Return [x, y] of the center of cell containing provided text 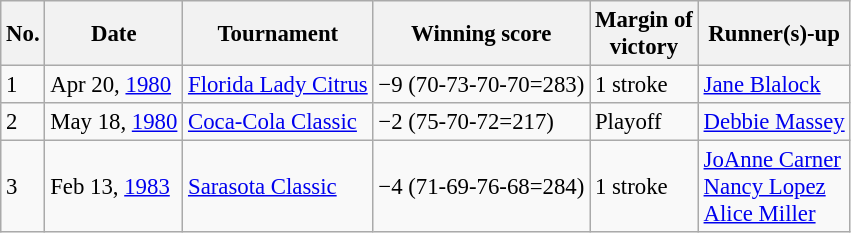
May 18, 1980 [114, 122]
Runner(s)-up [774, 34]
−4 (71-69-76-68=284) [482, 187]
Feb 13, 1983 [114, 187]
JoAnne Carner Nancy Lopez Alice Miller [774, 187]
Playoff [644, 122]
Margin ofvictory [644, 34]
Tournament [278, 34]
2 [23, 122]
No. [23, 34]
Apr 20, 1980 [114, 85]
Jane Blalock [774, 85]
−9 (70-73-70-70=283) [482, 85]
Debbie Massey [774, 122]
3 [23, 187]
Winning score [482, 34]
Sarasota Classic [278, 187]
−2 (75-70-72=217) [482, 122]
1 [23, 85]
Coca-Cola Classic [278, 122]
Date [114, 34]
Florida Lady Citrus [278, 85]
